Search for the cell housing the specified text and yield its (x, y) center coordinate. 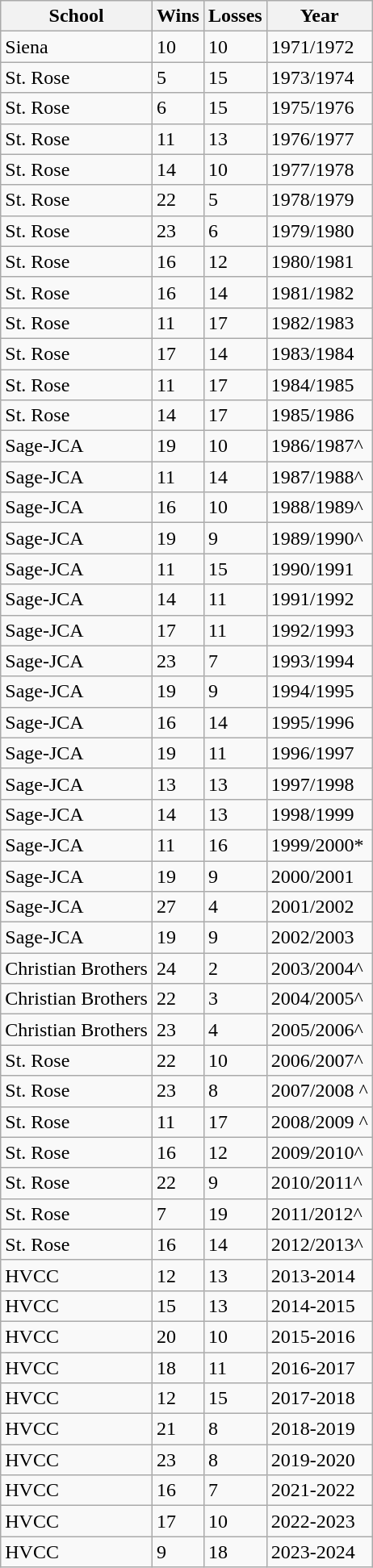
1978/1979 (320, 200)
1975/1976 (320, 108)
1979/1980 (320, 231)
2009/2010^ (320, 1152)
2004/2005^ (320, 999)
2003/2004^ (320, 968)
Wins (178, 16)
1987/1988^ (320, 477)
2022-2023 (320, 1521)
2023-2024 (320, 1552)
1973/1974 (320, 77)
2002/2003 (320, 938)
2017-2018 (320, 1399)
1999/2000* (320, 845)
24 (178, 968)
1976/1977 (320, 139)
1971/1972 (320, 47)
2018-2019 (320, 1429)
2010/2011^ (320, 1183)
1981/1982 (320, 292)
27 (178, 907)
2012/2013^ (320, 1244)
1984/1985 (320, 385)
1980/1981 (320, 261)
2005/2006^ (320, 1030)
2 (235, 968)
1995/1996 (320, 722)
1977/1978 (320, 169)
2013-2014 (320, 1275)
School (77, 16)
1994/1995 (320, 692)
1991/1992 (320, 600)
1983/1984 (320, 353)
1998/1999 (320, 814)
21 (178, 1429)
Siena (77, 47)
2011/2012^ (320, 1214)
2008/2009 ^ (320, 1122)
1997/1998 (320, 784)
1989/1990^ (320, 538)
1985/1986 (320, 416)
2015-2016 (320, 1336)
2006/2007^ (320, 1060)
Year (320, 16)
3 (235, 999)
2021-2022 (320, 1491)
1992/1993 (320, 630)
20 (178, 1336)
1982/1983 (320, 323)
1990/1991 (320, 569)
1993/1994 (320, 661)
2014-2015 (320, 1306)
2007/2008 ^ (320, 1091)
2016-2017 (320, 1368)
2001/2002 (320, 907)
2000/2001 (320, 876)
Losses (235, 16)
1996/1997 (320, 753)
1988/1989^ (320, 508)
2019-2020 (320, 1460)
1986/1987^ (320, 446)
